Scan for the cell matching the given text and deliver its [X, Y] coordinate at center. 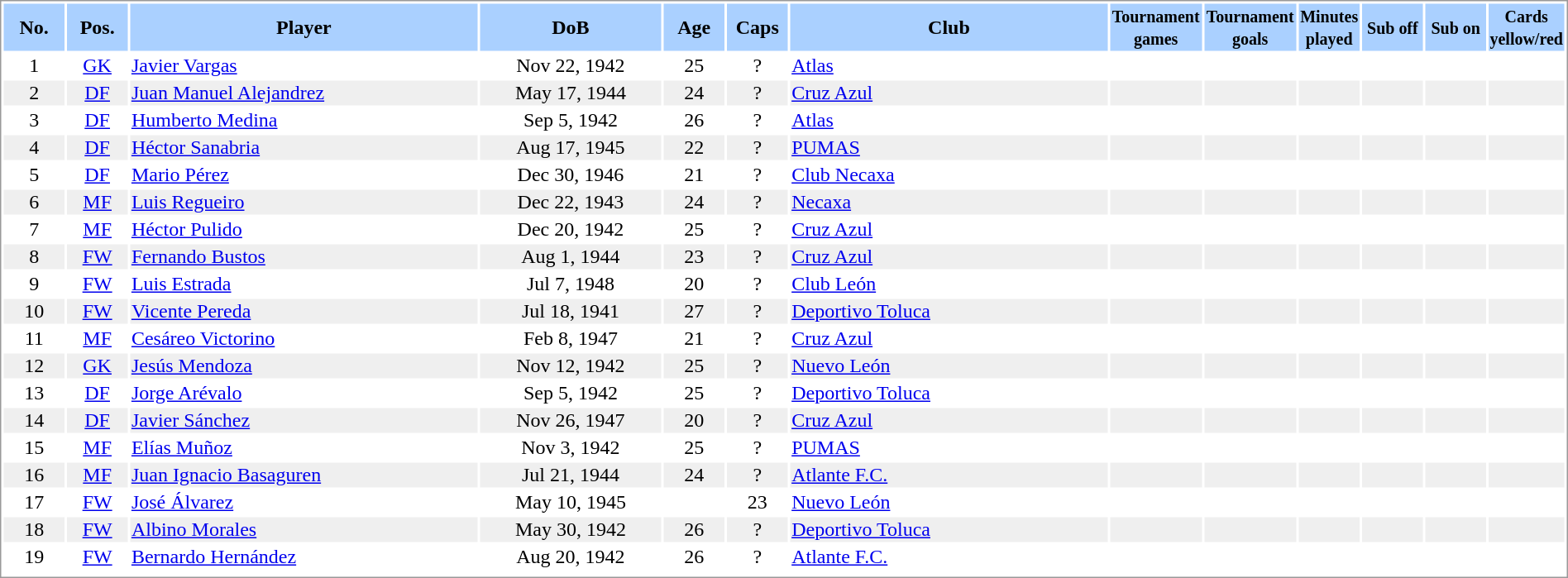
Dec 30, 1946 [571, 174]
Feb 8, 1947 [571, 338]
Tournamentgames [1156, 26]
Nov 12, 1942 [571, 366]
Necaxa [949, 203]
Aug 17, 1945 [571, 148]
Cardsyellow/red [1527, 26]
Jorge Arévalo [304, 393]
Dec 22, 1943 [571, 203]
17 [33, 502]
Luis Estrada [304, 284]
Héctor Sanabria [304, 148]
11 [33, 338]
3 [33, 120]
15 [33, 447]
4 [33, 148]
18 [33, 530]
Javier Sánchez [304, 421]
Jul 21, 1944 [571, 475]
12 [33, 366]
Juan Manuel Alejandrez [304, 93]
Sub off [1393, 26]
Tournamentgoals [1250, 26]
7 [33, 229]
Bernardo Hernández [304, 557]
Sub on [1456, 26]
2 [33, 93]
Player [304, 26]
Caps [758, 26]
Albino Morales [304, 530]
1 [33, 65]
6 [33, 203]
27 [693, 312]
Nov 3, 1942 [571, 447]
10 [33, 312]
Club Necaxa [949, 174]
8 [33, 257]
Aug 1, 1944 [571, 257]
13 [33, 393]
Nov 26, 1947 [571, 421]
No. [33, 26]
Minutesplayed [1329, 26]
DoB [571, 26]
22 [693, 148]
Elías Muñoz [304, 447]
Club [949, 26]
Jesús Mendoza [304, 366]
Luis Regueiro [304, 203]
Juan Ignacio Basaguren [304, 475]
Jul 7, 1948 [571, 284]
Pos. [98, 26]
Héctor Pulido [304, 229]
9 [33, 284]
Humberto Medina [304, 120]
Javier Vargas [304, 65]
19 [33, 557]
Jul 18, 1941 [571, 312]
Aug 20, 1942 [571, 557]
José Álvarez [304, 502]
16 [33, 475]
Club León [949, 284]
Cesáreo Victorino [304, 338]
Nov 22, 1942 [571, 65]
May 10, 1945 [571, 502]
May 17, 1944 [571, 93]
Fernando Bustos [304, 257]
May 30, 1942 [571, 530]
Dec 20, 1942 [571, 229]
14 [33, 421]
Vicente Pereda [304, 312]
5 [33, 174]
Age [693, 26]
Mario Pérez [304, 174]
